Find where the given text appears and provide that cell's center as (X, Y) coordinate. 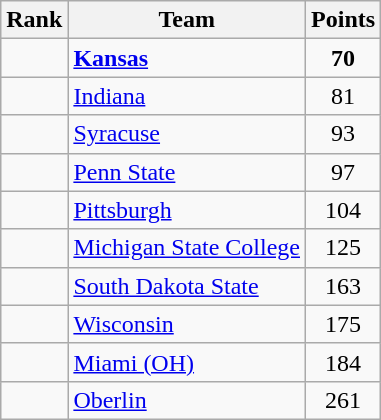
104 (344, 210)
Points (344, 20)
Oberlin (187, 400)
Syracuse (187, 134)
Miami (OH) (187, 362)
Rank (34, 20)
Pittsburgh (187, 210)
Kansas (187, 58)
97 (344, 172)
Michigan State College (187, 248)
Penn State (187, 172)
125 (344, 248)
175 (344, 324)
163 (344, 286)
93 (344, 134)
South Dakota State (187, 286)
Team (187, 20)
184 (344, 362)
Indiana (187, 96)
81 (344, 96)
Wisconsin (187, 324)
261 (344, 400)
70 (344, 58)
